Extract the [x, y] coordinate from the center of the cell holding the provided text.  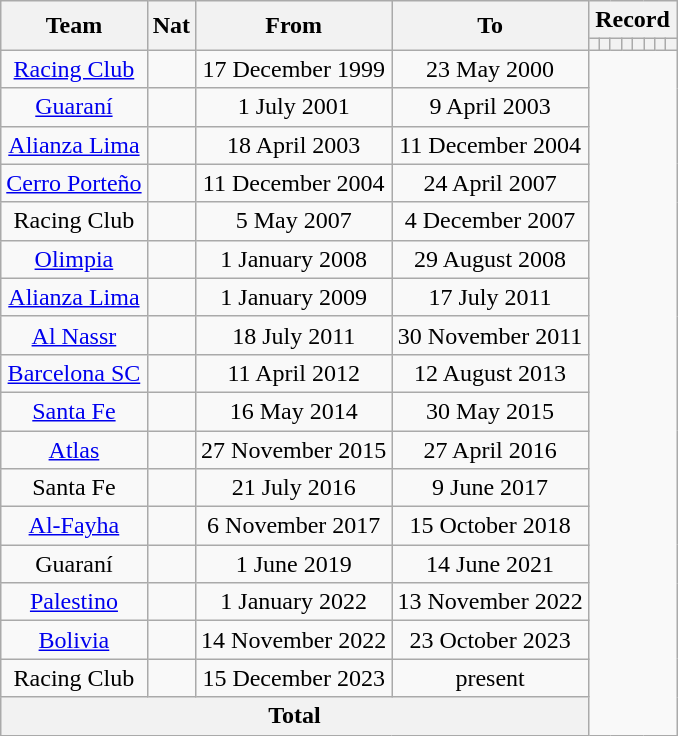
5 May 2007 [294, 221]
21 July 2016 [294, 488]
Atlas [74, 449]
6 November 2017 [294, 526]
30 November 2011 [490, 335]
Bolivia [74, 640]
present [490, 678]
15 October 2018 [490, 526]
23 October 2023 [490, 640]
Al Nassr [74, 335]
Nat [171, 26]
12 August 2013 [490, 373]
18 July 2011 [294, 335]
17 July 2011 [490, 297]
Cerro Porteño [74, 183]
From [294, 26]
27 November 2015 [294, 449]
Olimpia [74, 259]
15 December 2023 [294, 678]
Team [74, 26]
Palestino [74, 602]
30 May 2015 [490, 411]
17 December 1999 [294, 69]
1 June 2019 [294, 564]
14 November 2022 [294, 640]
Total [294, 716]
Al-Fayha [74, 526]
23 May 2000 [490, 69]
4 December 2007 [490, 221]
29 August 2008 [490, 259]
14 June 2021 [490, 564]
1 January 2008 [294, 259]
9 April 2003 [490, 107]
18 April 2003 [294, 145]
11 April 2012 [294, 373]
16 May 2014 [294, 411]
1 January 2009 [294, 297]
To [490, 26]
1 July 2001 [294, 107]
Barcelona SC [74, 373]
9 June 2017 [490, 488]
1 January 2022 [294, 602]
13 November 2022 [490, 602]
27 April 2016 [490, 449]
24 April 2007 [490, 183]
Record [632, 20]
